Return the [x, y] coordinate for the center point of the cell that contains the specified text.  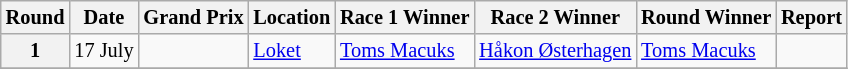
Race 2 Winner [555, 17]
Håkon Østerhagen [555, 51]
Race 1 Winner [404, 17]
Date [104, 17]
Location [292, 17]
Grand Prix [193, 17]
Round Winner [706, 17]
Report [812, 17]
1 [36, 51]
17 July [104, 51]
Round [36, 17]
Loket [292, 51]
